Determine the (x, y) coordinate at the center of the cell enclosing the given text.  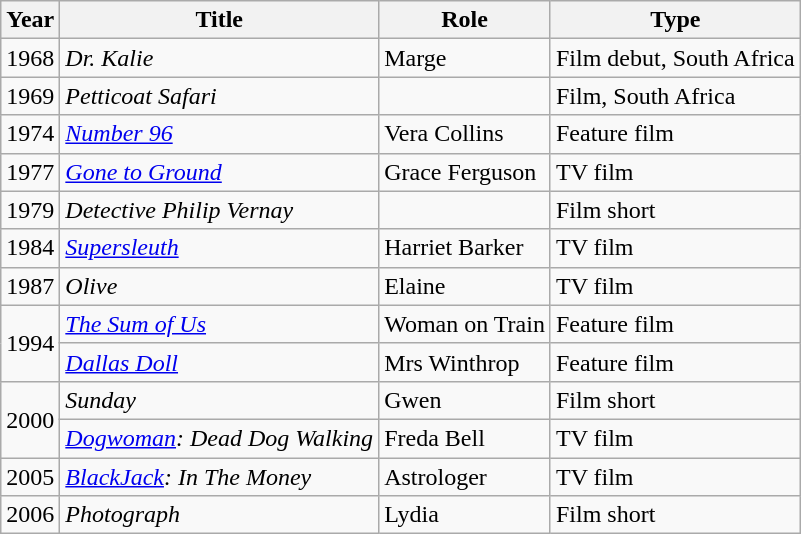
Marge (465, 58)
Elaine (465, 286)
Harriet Barker (465, 248)
2000 (30, 419)
Photograph (220, 515)
Freda Bell (465, 438)
Gone to Ground (220, 172)
Petticoat Safari (220, 96)
Gwen (465, 400)
Dallas Doll (220, 362)
Role (465, 20)
1987 (30, 286)
Lydia (465, 515)
Astrologer (465, 477)
Supersleuth (220, 248)
Olive (220, 286)
1979 (30, 210)
Dogwoman: Dead Dog Walking (220, 438)
Woman on Train (465, 324)
Detective Philip Vernay (220, 210)
Vera Collins (465, 134)
1977 (30, 172)
Film, South Africa (675, 96)
1968 (30, 58)
Mrs Winthrop (465, 362)
2005 (30, 477)
1994 (30, 343)
Film debut, South Africa (675, 58)
The Sum of Us (220, 324)
Year (30, 20)
Dr. Kalie (220, 58)
Type (675, 20)
Grace Ferguson (465, 172)
1969 (30, 96)
Title (220, 20)
Number 96 (220, 134)
2006 (30, 515)
1984 (30, 248)
Sunday (220, 400)
BlackJack: In The Money (220, 477)
1974 (30, 134)
